Pinpoint the cell where the given text exists, returning its [X, Y] midpoint coordinate. 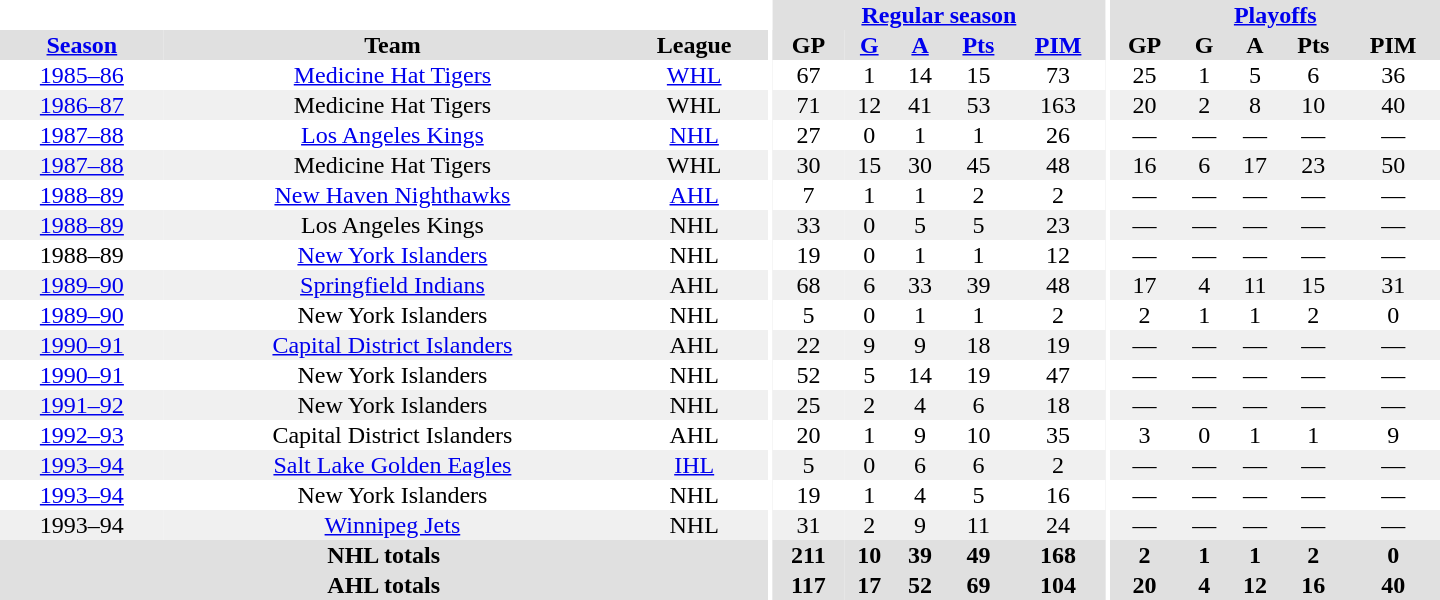
Salt Lake Golden Eagles [392, 465]
League [694, 45]
67 [808, 75]
49 [978, 555]
53 [978, 105]
1992–93 [82, 435]
211 [808, 555]
27 [808, 135]
36 [1393, 75]
73 [1058, 75]
69 [978, 585]
1986–87 [82, 105]
68 [808, 285]
168 [1058, 555]
NHL totals [384, 555]
71 [808, 105]
26 [1058, 135]
IHL [694, 465]
3 [1144, 435]
Springfield Indians [392, 285]
24 [1058, 525]
Season [82, 45]
104 [1058, 585]
Playoffs [1275, 15]
41 [920, 105]
45 [978, 165]
AHL totals [384, 585]
Team [392, 45]
117 [808, 585]
50 [1393, 165]
163 [1058, 105]
8 [1256, 105]
35 [1058, 435]
1991–92 [82, 405]
22 [808, 345]
New Haven Nighthawks [392, 195]
Regular season [939, 15]
47 [1058, 375]
7 [808, 195]
1985–86 [82, 75]
Winnipeg Jets [392, 525]
